Find where the given text appears and provide that cell's center as [x, y] coordinate. 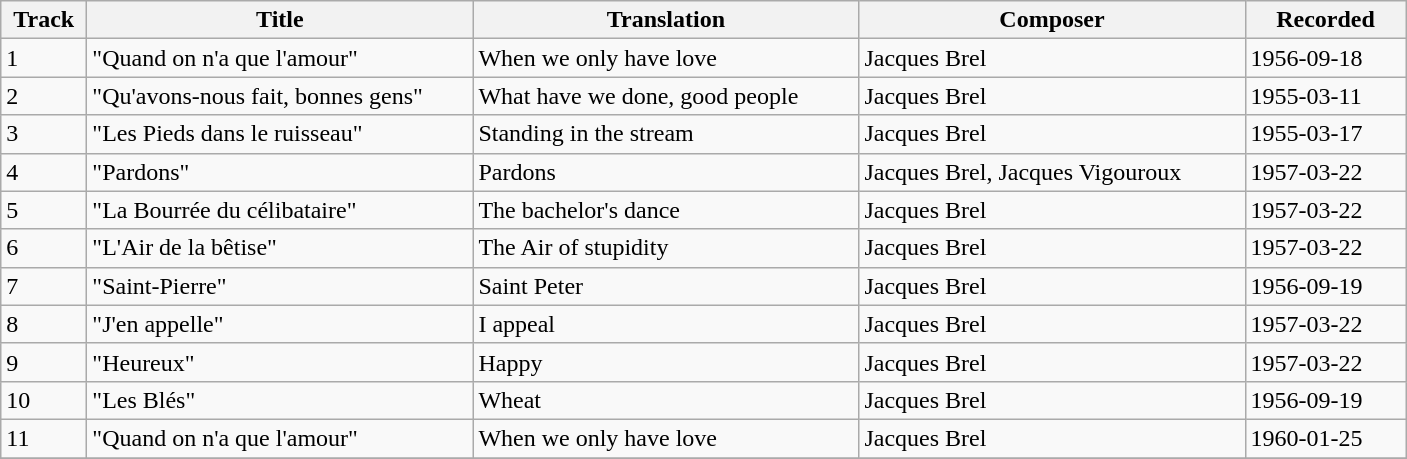
"Saint-Pierre" [280, 286]
"Les Pieds dans le ruisseau" [280, 134]
Pardons [666, 172]
The Air of stupidity [666, 248]
The bachelor's dance [666, 210]
7 [44, 286]
6 [44, 248]
Saint Peter [666, 286]
Composer [1052, 20]
"Pardons" [280, 172]
1956-09-18 [1326, 58]
11 [44, 438]
2 [44, 96]
Title [280, 20]
"J'en appelle" [280, 324]
Happy [666, 362]
10 [44, 400]
1960-01-25 [1326, 438]
I appeal [666, 324]
Translation [666, 20]
1955-03-17 [1326, 134]
What have we done, good people [666, 96]
"Les Blés" [280, 400]
"Qu'avons-nous fait, bonnes gens" [280, 96]
Recorded [1326, 20]
8 [44, 324]
3 [44, 134]
1 [44, 58]
"La Bourrée du célibataire" [280, 210]
Wheat [666, 400]
1955-03-11 [1326, 96]
Jacques Brel, Jacques Vigouroux [1052, 172]
"L'Air de la bêtise" [280, 248]
Standing in the stream [666, 134]
Track [44, 20]
5 [44, 210]
9 [44, 362]
"Heureux" [280, 362]
4 [44, 172]
